Locate the cell with the specified text and output its [x, y] center coordinate. 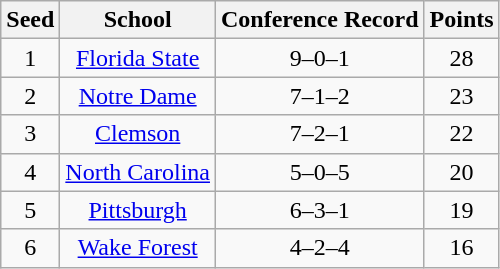
9–0–1 [320, 58]
North Carolina [138, 172]
19 [462, 210]
Notre Dame [138, 96]
School [138, 20]
Pittsburgh [138, 210]
16 [462, 248]
23 [462, 96]
7–1–2 [320, 96]
4 [30, 172]
3 [30, 134]
7–2–1 [320, 134]
20 [462, 172]
22 [462, 134]
Seed [30, 20]
Florida State [138, 58]
Conference Record [320, 20]
Wake Forest [138, 248]
2 [30, 96]
6–3–1 [320, 210]
28 [462, 58]
1 [30, 58]
Points [462, 20]
6 [30, 248]
5 [30, 210]
5–0–5 [320, 172]
Clemson [138, 134]
4–2–4 [320, 248]
